Output the [X, Y] coordinate of the center of the cell containing the given text.  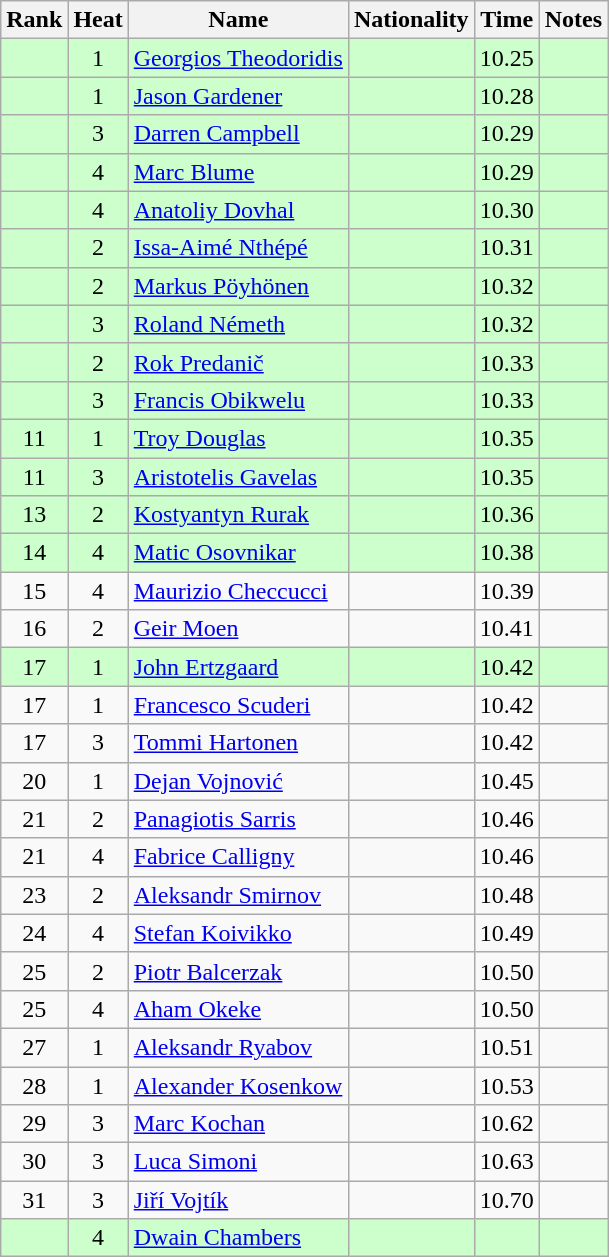
10.30 [506, 210]
Markus Pöyhönen [238, 286]
Dejan Vojnović [238, 781]
Francesco Scuderi [238, 705]
Jason Gardener [238, 96]
Luca Simoni [238, 1162]
10.45 [506, 781]
Heat [98, 20]
Notes [573, 20]
Kostyantyn Rurak [238, 515]
Aleksandr Ryabov [238, 1047]
10.70 [506, 1200]
27 [34, 1047]
10.39 [506, 591]
10.63 [506, 1162]
John Ertzgaard [238, 667]
10.31 [506, 248]
10.25 [506, 58]
Dwain Chambers [238, 1238]
Rank [34, 20]
16 [34, 629]
14 [34, 553]
Aristotelis Gavelas [238, 477]
10.28 [506, 96]
30 [34, 1162]
Maurizio Checcucci [238, 591]
Name [238, 20]
Georgios Theodoridis [238, 58]
Rok Predanič [238, 362]
29 [34, 1124]
Aham Okeke [238, 1009]
Issa-Aimé Nthépé [238, 248]
23 [34, 895]
10.48 [506, 895]
10.36 [506, 515]
31 [34, 1200]
Darren Campbell [238, 134]
Time [506, 20]
Tommi Hartonen [238, 743]
15 [34, 591]
Fabrice Calligny [238, 857]
Anatoliy Dovhal [238, 210]
Matic Osovnikar [238, 553]
20 [34, 781]
Francis Obikwelu [238, 400]
10.38 [506, 553]
Piotr Balcerzak [238, 971]
10.51 [506, 1047]
24 [34, 933]
10.49 [506, 933]
Jiří Vojtík [238, 1200]
Nationality [411, 20]
10.53 [506, 1085]
28 [34, 1085]
Troy Douglas [238, 438]
Marc Kochan [238, 1124]
Aleksandr Smirnov [238, 895]
Geir Moen [238, 629]
Stefan Koivikko [238, 933]
13 [34, 515]
Alexander Kosenkow [238, 1085]
Marc Blume [238, 172]
Roland Németh [238, 324]
Panagiotis Sarris [238, 819]
10.62 [506, 1124]
10.41 [506, 629]
